Scan for the cell matching the given text and deliver its (x, y) coordinate at center. 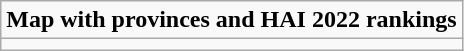
Map with provinces and HAI 2022 rankings (232, 20)
